Output the [X, Y] coordinate of the center of the cell containing the given text.  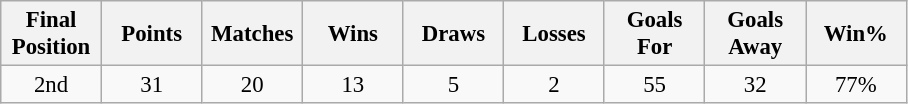
Matches [252, 34]
2 [554, 85]
Draws [454, 34]
Final Position [52, 34]
13 [354, 85]
Win% [856, 34]
Wins [354, 34]
Goals For [654, 34]
31 [152, 85]
5 [454, 85]
55 [654, 85]
Points [152, 34]
2nd [52, 85]
Goals Away [756, 34]
Losses [554, 34]
20 [252, 85]
77% [856, 85]
32 [756, 85]
